Provide the (x, y) coordinate of the cell's center where the given text is located.  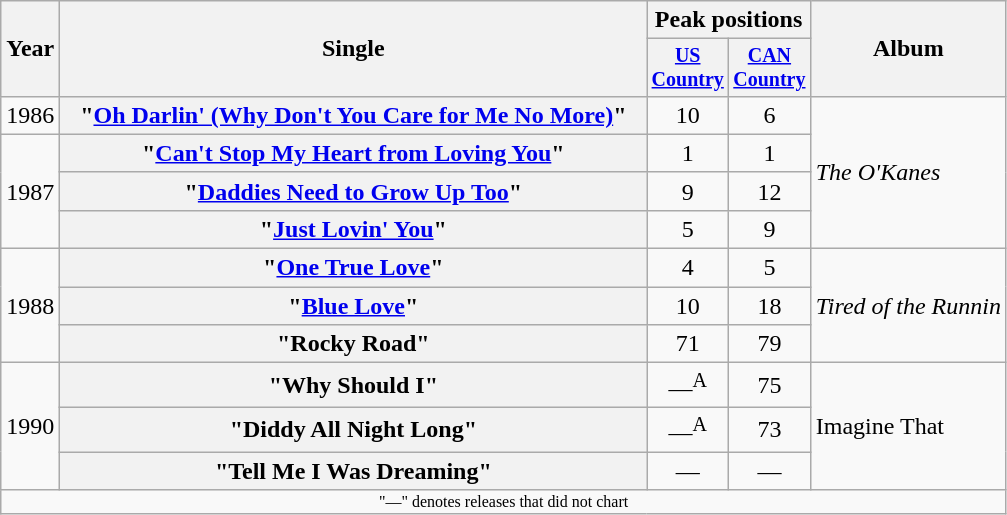
1986 (30, 115)
CAN Country (770, 68)
Tired of the Runnin (908, 306)
6 (770, 115)
The O'Kanes (908, 172)
4 (688, 268)
Album (908, 49)
"Just Lovin' You" (354, 229)
Single (354, 49)
12 (770, 191)
"Oh Darlin' (Why Don't You Care for Me No More)" (354, 115)
"Rocky Road" (354, 344)
18 (770, 306)
"One True Love" (354, 268)
Imagine That (908, 426)
71 (688, 344)
"Daddies Need to Grow Up Too" (354, 191)
75 (770, 386)
"Diddy All Night Long" (354, 430)
"—" denotes releases that did not chart (504, 502)
Year (30, 49)
1990 (30, 426)
US Country (688, 68)
"Blue Love" (354, 306)
"Tell Me I Was Dreaming" (354, 471)
1988 (30, 306)
1987 (30, 191)
79 (770, 344)
"Can't Stop My Heart from Loving You" (354, 153)
73 (770, 430)
Peak positions (728, 20)
"Why Should I" (354, 386)
